Identify which cell holds the provided text, then report its (X, Y) central coordinate. 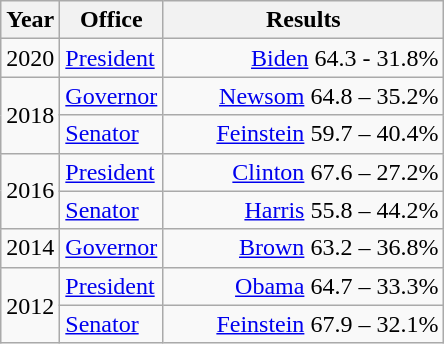
Feinstein 59.7 – 40.4% (304, 134)
2016 (30, 191)
2018 (30, 115)
2020 (30, 58)
Brown 63.2 – 36.8% (304, 248)
Obama 64.7 – 33.3% (304, 286)
Harris 55.8 – 44.2% (304, 210)
Feinstein 67.9 – 32.1% (304, 324)
Results (304, 20)
Newsom 64.8 – 35.2% (304, 96)
Clinton 67.6 – 27.2% (304, 172)
2014 (30, 248)
Office (112, 20)
2012 (30, 305)
Year (30, 20)
Biden 64.3 - 31.8% (304, 58)
